Provide the [x, y] coordinate of the cell's center where the given text is located.  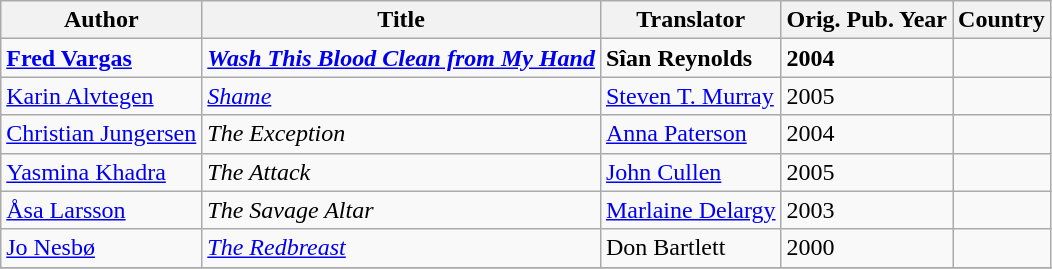
The Exception [402, 134]
The Savage Altar [402, 210]
2000 [866, 248]
Shame [402, 96]
Marlaine Delargy [690, 210]
Author [102, 20]
The Redbreast [402, 248]
Don Bartlett [690, 248]
Steven T. Murray [690, 96]
Fred Vargas [102, 58]
Åsa Larsson [102, 210]
Christian Jungersen [102, 134]
The Attack [402, 172]
Country [1002, 20]
Title [402, 20]
Translator [690, 20]
Anna Paterson [690, 134]
Orig. Pub. Year [866, 20]
2003 [866, 210]
John Cullen [690, 172]
Yasmina Khadra [102, 172]
Jo Nesbø [102, 248]
Wash This Blood Clean from My Hand [402, 58]
Sîan Reynolds [690, 58]
Karin Alvtegen [102, 96]
